Identify which cell holds the provided text, then report its (X, Y) central coordinate. 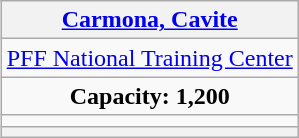
PFF National Training Center (150, 58)
Capacity: 1,200 (150, 96)
Carmona, Cavite (150, 20)
